Return the (x, y) coordinate for the center point of the cell that contains the specified text.  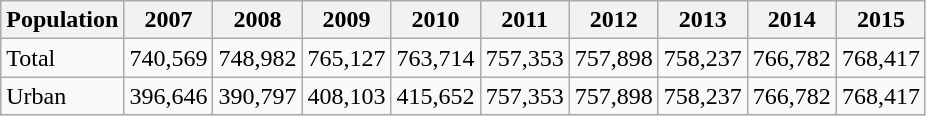
748,982 (258, 58)
2010 (436, 20)
765,127 (346, 58)
763,714 (436, 58)
2013 (702, 20)
2011 (524, 20)
Urban (62, 96)
2015 (880, 20)
2009 (346, 20)
408,103 (346, 96)
740,569 (168, 58)
Total (62, 58)
415,652 (436, 96)
390,797 (258, 96)
396,646 (168, 96)
Population (62, 20)
2007 (168, 20)
2014 (792, 20)
2012 (614, 20)
2008 (258, 20)
